Provide the [X, Y] coordinate of the cell's center where the given text is located.  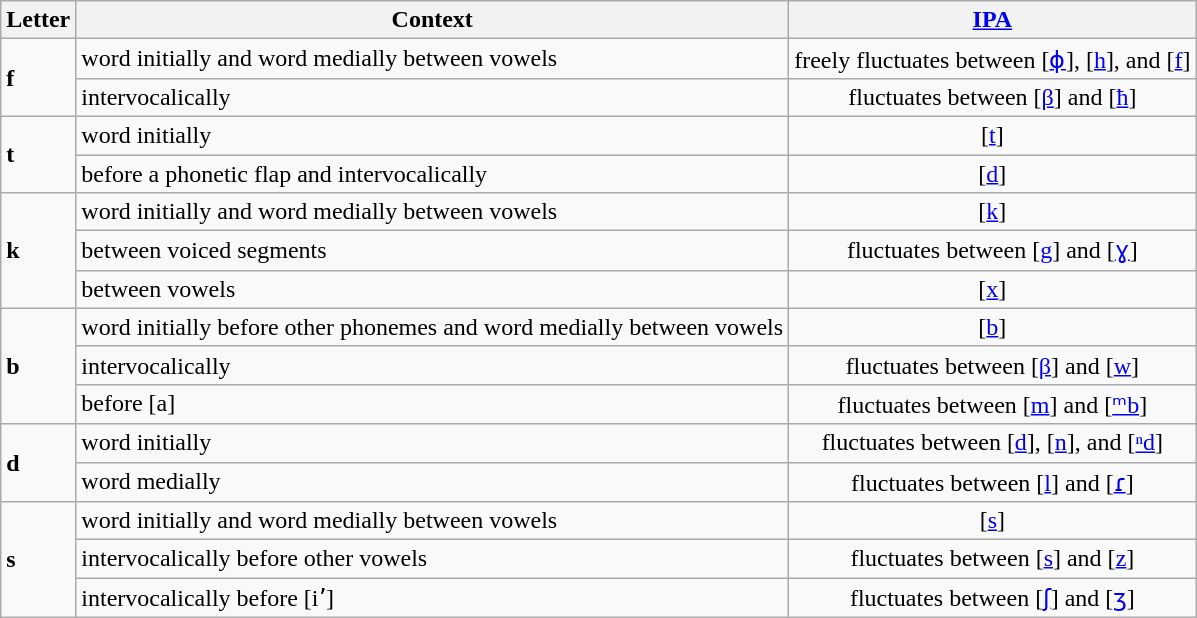
b [38, 366]
freely fluctuates between [ɸ], [h], and [f] [992, 59]
intervocalically before other vowels [432, 559]
t [38, 154]
word medially [432, 482]
fluctuates between [β] and [ħ] [992, 97]
d [38, 463]
fluctuates between [d], [n], and [ⁿd] [992, 443]
k [38, 251]
[b] [992, 327]
[x] [992, 289]
[d] [992, 173]
intervocalically before [iʼ] [432, 598]
between voiced segments [432, 251]
IPA [992, 20]
Context [432, 20]
fluctuates between [β] and [w] [992, 365]
fluctuates between [g] and [ɣ] [992, 251]
fluctuates between [s] and [z] [992, 559]
[k] [992, 212]
between vowels [432, 289]
before [a] [432, 404]
fluctuates between [m] and [ᵐb] [992, 404]
before a phonetic flap and intervocalically [432, 173]
fluctuates between [l] and [ɾ] [992, 482]
s [38, 560]
Letter [38, 20]
f [38, 78]
fluctuates between [ʃ] and [ʒ] [992, 598]
[t] [992, 135]
[s] [992, 521]
word initially before other phonemes and word medially between vowels [432, 327]
